Determine the (x, y) coordinate at the center of the cell enclosing the given text.  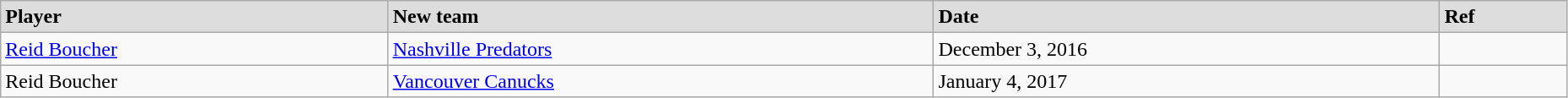
December 3, 2016 (1187, 49)
New team (661, 17)
Nashville Predators (661, 49)
January 4, 2017 (1187, 81)
Player (194, 17)
Date (1187, 17)
Ref (1503, 17)
Vancouver Canucks (661, 81)
